Search for the cell housing the specified text and yield its [X, Y] center coordinate. 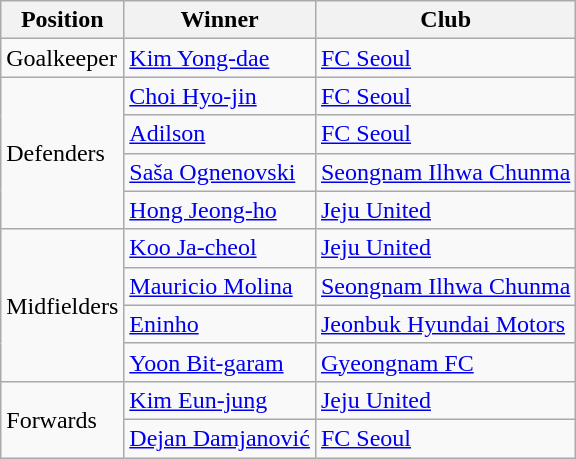
Defenders [62, 153]
Saša Ognenovski [220, 172]
Yoon Bit-garam [220, 362]
Jeonbuk Hyundai Motors [445, 324]
Midfielders [62, 305]
Hong Jeong-ho [220, 210]
Forwards [62, 419]
Koo Ja-cheol [220, 248]
Winner [220, 20]
Goalkeeper [62, 58]
Club [445, 20]
Gyeongnam FC [445, 362]
Eninho [220, 324]
Kim Yong-dae [220, 58]
Position [62, 20]
Adilson [220, 134]
Dejan Damjanović [220, 438]
Mauricio Molina [220, 286]
Choi Hyo-jin [220, 96]
Kim Eun-jung [220, 400]
